Provide the (x, y) coordinate of the cell's center where the given text is located.  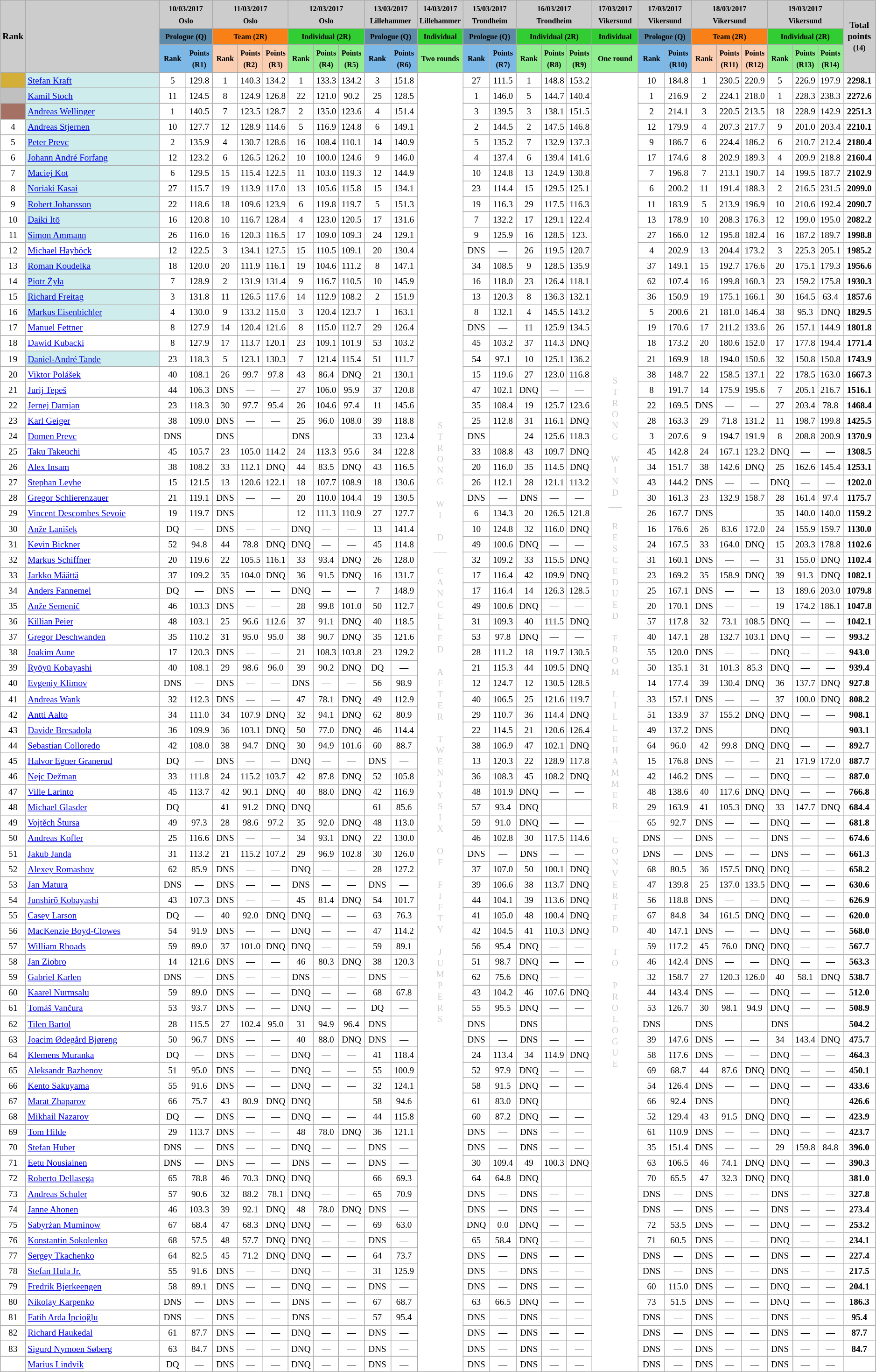
Points (R10) (679, 58)
12/03/2017Oslo (326, 14)
2160.4 (859, 158)
81 (13, 1318)
100.1 (554, 869)
192.7 (729, 266)
97.7 (250, 405)
131.6 (404, 219)
118.4 (404, 1055)
Mikhail Nazarov (92, 1116)
1985.2 (859, 250)
213.9 (729, 204)
122.4 (579, 219)
224.1 (729, 96)
203.0 (830, 591)
77.0 (326, 730)
218.0 (755, 96)
138.1 (554, 111)
Gregor Deschwanden (92, 637)
129.2 (404, 652)
114.3 (554, 343)
939.4 (859, 668)
110.3 (554, 931)
Tom Hilde (92, 1132)
126.3 (554, 591)
2272.6 (859, 96)
109.6 (250, 204)
105.8 (404, 777)
2251.3 (859, 111)
Piotr Żyła (92, 281)
1079.8 (859, 591)
Fredrik Bjerkeengen (92, 1286)
196.9 (755, 204)
512.0 (859, 993)
174.2 (805, 606)
Alexey Romashov (92, 869)
126.8 (276, 96)
Nejc Dežman (92, 777)
177.4 (679, 683)
136.3 (554, 297)
Daiki Itō (92, 219)
79 (13, 1286)
Davide Bresadola (92, 730)
119.5 (554, 250)
Tomáš Vančura (92, 1008)
Stefan Hula Jr. (92, 1271)
568.0 (859, 931)
128.4 (276, 219)
92.4 (679, 1101)
86.4 (326, 374)
903.1 (859, 730)
Michael Glasder (92, 807)
105.3 (729, 807)
887.7 (859, 761)
124.5 (199, 96)
137.0 (729, 885)
161.3 (679, 497)
Domen Prevc (92, 436)
11/03/2017Oslo (250, 14)
160.3 (755, 281)
Jan Matura (92, 885)
118.5 (404, 622)
1175.7 (859, 497)
179.3 (830, 266)
92.1 (250, 1210)
106.0 (326, 389)
137.3 (579, 142)
91.2 (250, 807)
138.6 (679, 791)
16/03/2017Trondheim (554, 14)
121.0 (326, 96)
146.4 (755, 313)
123.5 (250, 111)
Stephan Leyhe (92, 483)
1930.3 (859, 281)
1102.6 (859, 544)
Points(R14) (830, 58)
92.7 (679, 822)
166.0 (679, 235)
65.5 (679, 1178)
Kento Sakuyama (92, 1085)
131.9 (250, 281)
1047.8 (859, 606)
123.4 (404, 436)
201.0 (805, 127)
137.7 (805, 683)
Peter Prevc (92, 142)
Markus Eisenbichler (92, 313)
186.7 (679, 142)
80.5 (679, 869)
Fatih Arda İpcioğlu (92, 1318)
1425.5 (859, 421)
113.4 (503, 1055)
130.7 (250, 142)
85.9 (199, 869)
133.2 (250, 313)
684.4 (859, 807)
766.8 (859, 791)
104.1 (503, 900)
1956.6 (859, 266)
81.4 (326, 900)
68.4 (199, 1225)
194.4 (830, 343)
1082.1 (859, 575)
131.2 (755, 421)
140.3 (250, 80)
Jernej Damjan (92, 405)
169.9 (679, 358)
58.4 (503, 1240)
97.9 (503, 1070)
64.8 (503, 1178)
186.2 (755, 142)
192.4 (830, 204)
167.7 (679, 513)
Simon Ammann (92, 235)
109.7 (554, 452)
94.7 (250, 746)
88.7 (404, 746)
658.2 (859, 869)
214.1 (679, 111)
91.9 (199, 931)
122.8 (404, 452)
76.0 (729, 946)
Anders Fannemel (92, 591)
Eetu Nousiainen (92, 1163)
1667.3 (859, 374)
1771.4 (859, 343)
63.0 (404, 1225)
Roberto Dellasega (92, 1178)
104.0 (250, 575)
1253.1 (859, 467)
108.9 (351, 483)
124.7 (503, 683)
104.4 (351, 497)
83.0 (503, 1101)
2102.9 (859, 173)
567.7 (859, 946)
75.7 (199, 1101)
117.0 (276, 189)
126.7 (679, 1008)
Johann André Forfang (92, 158)
Stefan Kraft (92, 80)
145.6 (404, 405)
137.2 (679, 730)
191.7 (679, 389)
146.2 (679, 777)
71.2 (250, 1255)
111.9 (250, 266)
120.1 (276, 343)
112.6 (276, 622)
102.4 (250, 1024)
178.5 (805, 374)
433.6 (859, 1085)
73.1 (729, 622)
188.3 (755, 189)
Gabriel Karlen (92, 977)
66.5 (503, 1302)
176.3 (755, 219)
120.7 (579, 250)
212.4 (830, 142)
132.2 (503, 219)
60.5 (679, 1240)
163.1 (404, 313)
626.9 (859, 900)
139.4 (554, 158)
67.8 (404, 993)
327.8 (859, 1194)
135.1 (679, 668)
171.9 (805, 761)
111.3 (326, 513)
175.8 (830, 281)
Points(R6) (404, 58)
187.7 (830, 173)
187.2 (805, 235)
210.7 (805, 142)
Andreas Schuler (92, 1194)
228.3 (805, 96)
Andreas Stjernen (92, 127)
95.9 (351, 389)
213.1 (729, 173)
Points(R9) (579, 58)
208.8 (805, 436)
1042.1 (859, 622)
Andreas Wank (92, 699)
225.3 (805, 250)
109.5 (554, 668)
200.2 (679, 189)
101.3 (729, 668)
Halvor Egner Granerud (92, 761)
674.6 (859, 838)
118.1 (579, 281)
1801.8 (859, 328)
147.7 (805, 807)
91.0 (503, 822)
133.3 (326, 80)
166.1 (755, 297)
199.5 (805, 173)
98.9 (404, 683)
131.4 (276, 281)
74 (13, 1210)
1998.8 (859, 235)
195.8 (729, 235)
113.6 (554, 900)
159.2 (805, 281)
80 (13, 1302)
199.0 (805, 219)
231.5 (830, 189)
150.9 (679, 297)
73.7 (404, 1255)
123.7 (351, 313)
90.7 (326, 637)
661.3 (859, 853)
123.9 (276, 204)
58.1 (805, 977)
Anže Semenič (92, 606)
108.8 (503, 452)
Casey Larson (92, 916)
Taku Takeuchi (92, 452)
Marius Lindvik (92, 1364)
204.4 (729, 250)
1516.1 (859, 389)
99.7 (250, 374)
184.8 (679, 80)
147.5 (554, 127)
118.6 (199, 204)
1159.2 (859, 513)
630.6 (859, 885)
161.5 (729, 916)
179.9 (679, 127)
96.9 (326, 853)
107.4 (679, 281)
107.6 (554, 993)
116.8 (579, 374)
127.5 (276, 250)
113.0 (404, 822)
75.6 (503, 977)
Nikolay Karpenko (92, 1302)
85.3 (755, 668)
100.3 (554, 1163)
119.3 (351, 173)
57.5 (199, 1240)
100.9 (404, 1070)
107.9 (250, 714)
105.7 (199, 452)
131.8 (199, 297)
95.3 (805, 313)
538.7 (859, 977)
95.6 (351, 452)
220.9 (755, 80)
91.1 (326, 622)
234.1 (859, 1240)
Joakim Aune (92, 652)
Michael Hayböck (92, 250)
203.3 (805, 544)
178.9 (679, 219)
129.4 (679, 1116)
2082.2 (859, 219)
1130.0 (859, 529)
147.6 (679, 1039)
Jan Ziobro (92, 961)
Noriaki Kasai (92, 189)
115.3 (503, 668)
85.6 (404, 807)
140.5 (199, 111)
104.5 (503, 931)
Points(R5) (351, 58)
74.1 (729, 1163)
117.2 (679, 946)
155.0 (805, 560)
Robert Johansson (92, 204)
194.7 (729, 436)
112.3 (199, 699)
13/03/2017Lillehammer (391, 14)
Dawid Kubacki (92, 343)
198.7 (805, 421)
381.0 (859, 1178)
2298.1 (859, 80)
68.3 (250, 1225)
91.3 (805, 575)
195.6 (755, 389)
150.6 (755, 358)
107.3 (199, 900)
STRONGWID___CANCELEDAFTERTWENTYSIX OFFIFTYJUMPERS (440, 722)
148.9 (404, 591)
94.6 (404, 1101)
130.3 (276, 358)
Antti Aalto (92, 714)
114.9 (554, 1055)
396.0 (859, 1147)
508.9 (859, 1008)
96.7 (199, 1039)
Evgeniy Klimov (92, 683)
83 (13, 1349)
90.1 (250, 791)
70.9 (404, 1194)
57.7 (250, 1240)
200.6 (679, 313)
Markus Schiffner (92, 560)
18/03/2017Vikersund (729, 14)
103.0 (326, 173)
153.2 (579, 80)
19/03/2017Vikersund (805, 14)
William Rhoads (92, 946)
97.2 (276, 822)
96.6 (250, 622)
1857.6 (859, 297)
Konstantin Sokolenko (92, 1240)
Sigurd Nymoen Søberg (92, 1349)
216.9 (679, 96)
159.8 (805, 1147)
475.7 (859, 1039)
141.4 (404, 529)
113.9 (250, 189)
218.8 (830, 158)
Sabyrżan Muminow (92, 1225)
112.8 (503, 421)
135.2 (503, 142)
123.1 (250, 358)
213.5 (755, 111)
Daniel-André Tande (92, 358)
180.6 (729, 343)
167.5 (679, 544)
390.3 (859, 1163)
Alex Insam (92, 467)
123. (579, 235)
Joacim Ødegård Bjøreng (92, 1039)
216.7 (830, 389)
Karl Geiger (92, 421)
146.8 (579, 127)
106.6 (503, 885)
1743.9 (859, 358)
151.7 (679, 467)
228.9 (805, 111)
134.3 (503, 513)
53.5 (679, 1225)
101.6 (351, 746)
195.0 (830, 219)
120.5 (351, 219)
122.1 (276, 483)
128.7 (276, 111)
94.8 (199, 544)
170.6 (679, 328)
87.6 (729, 1070)
MacKenzie Boyd-Clowes (92, 931)
87.8 (326, 777)
1468.4 (859, 405)
93.7 (199, 1008)
130.1 (404, 374)
130.6 (404, 483)
Klemens Muranka (92, 1055)
177.8 (805, 343)
88.2 (250, 1194)
155.2 (729, 714)
220.5 (729, 111)
Points(R11) (729, 58)
133.6 (755, 328)
69.3 (404, 1178)
Points(R13) (805, 58)
Manuel Fettner (92, 328)
137.1 (755, 374)
208.3 (729, 219)
133.9 (679, 714)
157.5 (729, 869)
1202.0 (859, 483)
105.6 (326, 189)
121.8 (579, 513)
139.8 (679, 885)
Two rounds (440, 58)
Points(R2) (250, 58)
Ryōyū Kobayashi (92, 668)
217.5 (859, 1271)
Points(R8) (554, 58)
163.3 (679, 421)
10/03/2017Oslo (186, 14)
1829.5 (859, 313)
104.2 (503, 993)
One round (615, 58)
993.2 (859, 637)
Killian Peier (92, 622)
151.8 (404, 80)
106.9 (503, 746)
129.8 (199, 80)
15/03/2017Trondheim (490, 14)
186.1 (830, 606)
207.6 (679, 436)
160.1 (679, 560)
128.6 (276, 142)
144.5 (503, 127)
145.5 (554, 313)
105.5 (250, 560)
Gregor Schlierenzauer (92, 497)
111.0 (199, 714)
95.5 (503, 1008)
927.8 (859, 683)
189.7 (830, 235)
Points(R4) (326, 58)
Stefan Huber (92, 1147)
80.3 (326, 961)
152.0 (755, 343)
148.8 (554, 80)
121.5 (199, 483)
142.6 (729, 467)
196.8 (679, 173)
77 (13, 1255)
563.3 (859, 961)
119.8 (326, 204)
136.2 (579, 358)
Points(R1) (199, 58)
1370.9 (859, 436)
103.7 (276, 777)
82 (13, 1333)
97.1 (503, 358)
Anže Lanišek (92, 529)
175.9 (729, 389)
164.0 (729, 544)
83.6 (729, 529)
Marat Zhaparov (92, 1101)
118.0 (503, 281)
200.9 (830, 436)
103.8 (351, 652)
32.3 (729, 1178)
190.7 (755, 173)
169.2 (679, 575)
110.1 (351, 142)
144.7 (554, 96)
125.6 (554, 436)
Janne Ahonen (92, 1210)
178.8 (830, 544)
142.9 (830, 111)
141.6 (579, 158)
191.9 (755, 436)
Points(R12) (755, 58)
227.4 (859, 1255)
97.3 (199, 822)
Roman Koudelka (92, 266)
238.3 (830, 96)
82.5 (199, 1255)
83.5 (326, 467)
1102.4 (859, 560)
423.9 (859, 1116)
Andreas Kofler (92, 838)
0.0 (503, 1225)
620.0 (859, 916)
127.2 (404, 869)
76.3 (404, 916)
151.3 (404, 204)
78 (13, 1271)
158.5 (729, 374)
681.8 (859, 822)
110.2 (199, 637)
808.2 (859, 699)
139.5 (503, 111)
Totalpoints(14) (859, 36)
114.8 (404, 544)
217.7 (755, 127)
Andreas Wellinger (92, 111)
126.2 (276, 158)
Points(R3) (276, 58)
107.2 (276, 853)
943.0 (859, 652)
170.1 (679, 606)
2180.4 (859, 142)
145.4 (830, 467)
273.4 (859, 1210)
137.4 (503, 158)
162.6 (805, 467)
Ville Larinto (92, 791)
148.7 (679, 374)
2210.1 (859, 127)
Maciej Kot (92, 173)
Tilen Bartol (92, 1024)
Jarkko Määttä (92, 575)
159.7 (830, 529)
504.2 (859, 1024)
253.2 (859, 1225)
143.2 (579, 313)
2099.0 (859, 189)
182.4 (755, 235)
211.2 (729, 328)
130.8 (579, 173)
169.5 (679, 405)
Sergey Tkachenko (92, 1255)
161.4 (805, 497)
174.6 (679, 158)
101.7 (404, 900)
115.7 (199, 189)
107.0 (503, 869)
90.6 (199, 1194)
2090.7 (859, 204)
226.9 (805, 80)
Vojtěch Štursa (92, 822)
164.5 (805, 297)
125.7 (554, 405)
204.1 (859, 1286)
Junshirō Kobayashi (92, 900)
145.9 (404, 281)
Kaarel Nurmsalu (92, 993)
121.4 (326, 358)
98.1 (729, 1008)
Richard Freitag (92, 297)
71.8 (729, 421)
124.1 (404, 1085)
426.6 (859, 1101)
70.3 (250, 1178)
132.7 (729, 637)
181.0 (729, 313)
133.5 (755, 885)
100.4 (554, 916)
76 (13, 1240)
450.1 (859, 1070)
908.1 (859, 714)
116.6 (199, 838)
135.0 (326, 111)
93.1 (326, 838)
Jakub Janda (92, 853)
110.0 (326, 497)
191.4 (729, 189)
207.3 (729, 127)
131.7 (404, 575)
STRONGWIND___RESCEDUEDFROMLILLEHAMMER___CONVERTEDTOPROLOGUE (615, 722)
Sebastian Colloredo (92, 746)
158.9 (729, 575)
210.6 (805, 204)
107.7 (326, 483)
176.8 (679, 761)
134.5 (579, 328)
464.3 (859, 1055)
14/03/2017Lillehammer (440, 14)
144.2 (679, 483)
151.9 (404, 297)
96.4 (351, 1024)
119.1 (199, 497)
98.7 (503, 961)
189.6 (805, 591)
224.4 (729, 142)
209.9 (805, 158)
230.5 (729, 80)
163.0 (830, 374)
155.9 (805, 529)
111.8 (199, 777)
163.9 (679, 807)
183.9 (679, 204)
Kamil Stoch (92, 96)
Points(R7) (503, 58)
887.0 (859, 777)
Vincent Descombes Sevoie (92, 513)
128.0 (404, 560)
142.4 (679, 961)
151.5 (579, 111)
216.5 (805, 189)
106.3 (199, 389)
197.9 (830, 80)
87.2 (503, 1116)
Richard Haukedal (92, 1333)
Aleksandr Bazhenov (92, 1070)
189.3 (755, 158)
Kevin Bickner (92, 544)
Jurij Tepeš (92, 389)
94.1 (326, 714)
194.0 (729, 358)
109.4 (503, 1163)
1308.5 (859, 452)
51.5 (679, 1302)
186.3 (859, 1302)
111.7 (404, 358)
892.7 (859, 746)
423.7 (859, 1132)
63.4 (830, 297)
124.6 (351, 158)
140.4 (579, 96)
Viktor Polášek (92, 374)
75 (13, 1225)
113.3 (326, 452)
110.7 (503, 714)
142.8 (679, 452)
140.9 (404, 142)
